Determine the [X, Y] coordinate at the center of the cell enclosing the given text.  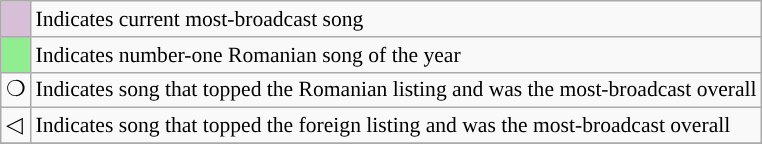
Indicates number-one Romanian song of the year [396, 55]
❍ [16, 90]
◁ [16, 126]
Indicates song that topped the foreign listing and was the most-broadcast overall [396, 126]
Indicates current most-broadcast song [396, 19]
Indicates song that topped the Romanian listing and was the most-broadcast overall [396, 90]
